Pinpoint the cell where the given text exists, returning its [X, Y] midpoint coordinate. 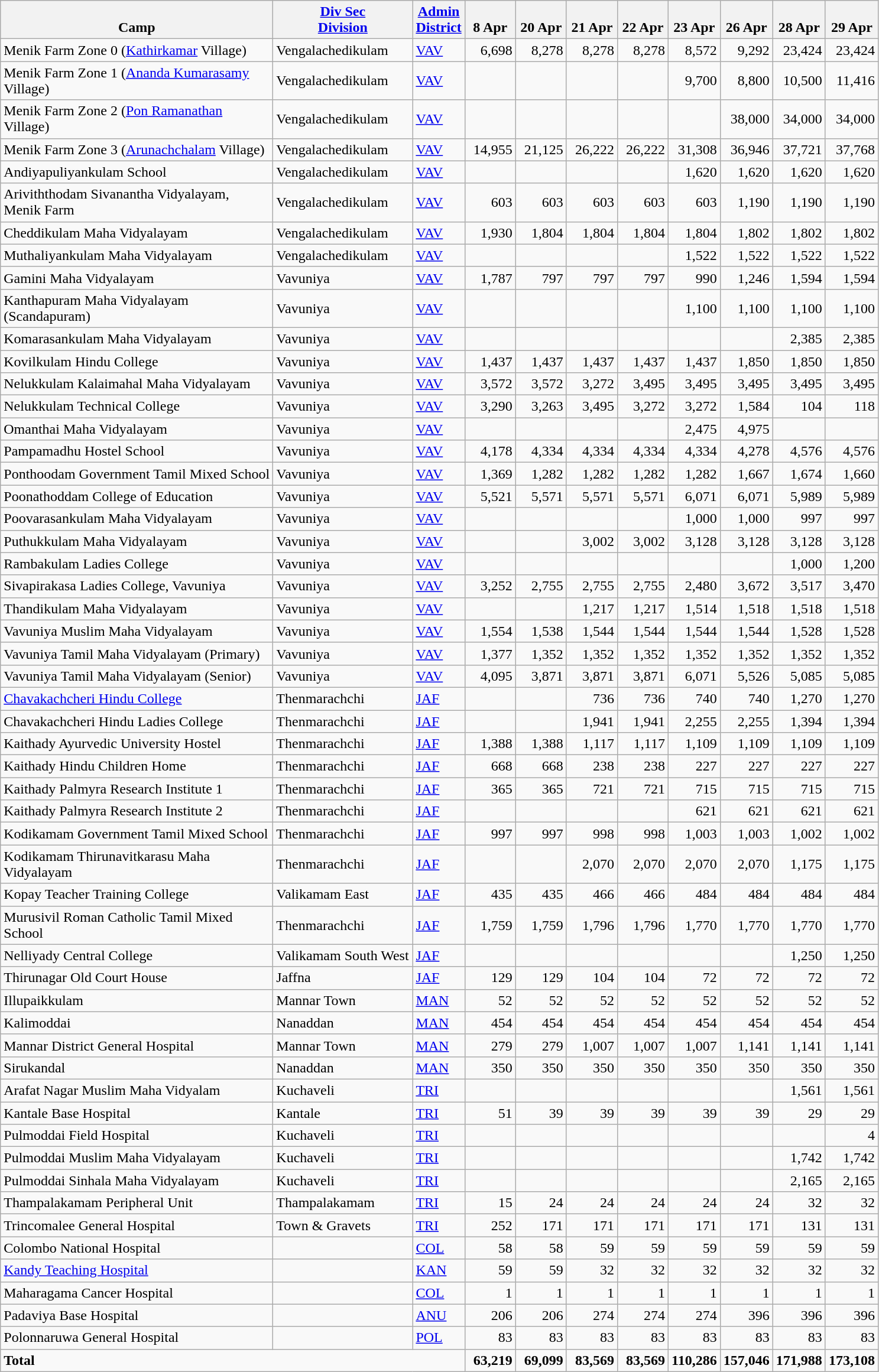
Illupaikkulam [137, 1000]
Polonnaruwa General Hospital [137, 1338]
157,046 [746, 1360]
Kaithady Hindu Children Home [137, 766]
Maharagama Cancer Hospital [137, 1293]
AdminDistrict [439, 20]
14,955 [490, 149]
1,514 [694, 609]
Pulmoddai Muslim Maha Vidyalayam [137, 1158]
173,108 [851, 1360]
1,660 [851, 474]
Vavuniya Tamil Maha Vidyalayam (Primary) [137, 654]
Chavakachcheri Hindu Ladies College [137, 721]
31,308 [694, 149]
Omanthai Maha Vidyalayam [137, 429]
Menik Farm Zone 1 (Ananda Kumarasamy Village) [137, 80]
171,988 [799, 1360]
Menik Farm Zone 3 (Arunachchalam Village) [137, 149]
Nelliyady Central College [137, 955]
23 Apr [694, 20]
Colombo National Hospital [137, 1248]
Murusivil Roman Catholic Tamil Mixed School [137, 925]
Kaithady Palmyra Research Institute 1 [137, 789]
1,930 [490, 233]
Kantale Base Hospital [137, 1113]
1,369 [490, 474]
9,700 [694, 80]
Ponthoodam Government Tamil Mixed School [137, 474]
3,290 [490, 407]
11,416 [851, 80]
Kaithady Ayurvedic University Hostel [137, 744]
26 Apr [746, 20]
110,286 [694, 1360]
4,278 [746, 451]
1,787 [490, 278]
3,252 [490, 586]
Pulmoddai Field Hospital [137, 1136]
21,125 [541, 149]
Ariviththodam Sivanantha Vidyalayam, Menik Farm [137, 202]
Menik Farm Zone 0 (Kathirkamar Village) [137, 50]
Kandy Teaching Hospital [137, 1270]
63,219 [490, 1360]
4,975 [746, 429]
Camp [137, 20]
POL [439, 1338]
Andiyapuliyankulam School [137, 172]
Kovilkulam Hindu College [137, 361]
Thandikulam Maha Vidyalayam [137, 609]
Valikamam South West [343, 955]
28 Apr [799, 20]
15 [490, 1203]
Vavuniya Muslim Maha Vidyalayam [137, 631]
Puthukkulam Maha Vidyalayam [137, 541]
1,584 [746, 407]
Cheddikulam Maha Vidyalayam [137, 233]
36,946 [746, 149]
252 [490, 1225]
Vavuniya Tamil Maha Vidyalayam (Senior) [137, 676]
Poovarasankulam Maha Vidyalayam [137, 519]
Padaviya Base Hospital [137, 1315]
4 [851, 1136]
5,526 [746, 676]
Sirukandal [137, 1068]
51 [490, 1113]
Rambakulam Ladies College [137, 564]
Town & Gravets [343, 1225]
Mannar District General Hospital [137, 1045]
29 Apr [851, 20]
KAN [439, 1270]
21 Apr [592, 20]
1,674 [799, 474]
8,800 [746, 80]
118 [851, 407]
3,672 [746, 586]
3,263 [541, 407]
6,698 [490, 50]
4,178 [490, 451]
Gamini Maha Vidyalayam [137, 278]
Sivapirakasa Ladies College, Vavuniya [137, 586]
Thirunagar Old Court House [137, 978]
1,246 [746, 278]
Trincomalee General Hospital [137, 1225]
Komarasankulam Maha Vidyalayam [137, 339]
Kopay Teacher Training College [137, 895]
8 Apr [490, 20]
990 [694, 278]
1,200 [851, 564]
3,517 [799, 586]
10,500 [799, 80]
Pulmoddai Sinhala Maha Vidyalayam [137, 1181]
5,521 [490, 496]
Muthaliyankulam Maha Vidyalayam [137, 255]
2,480 [694, 586]
Kaithady Palmyra Research Institute 2 [137, 811]
38,000 [746, 119]
Kodikamam Government Tamil Mixed School [137, 834]
Pampamadhu Hostel School [137, 451]
Thampalakamam [343, 1203]
Div SecDivision [343, 20]
Nelukkulam Technical College [137, 407]
Menik Farm Zone 2 (Pon Ramanathan Village) [137, 119]
ANU [439, 1315]
9,292 [746, 50]
4,095 [490, 676]
3,470 [851, 586]
Kanthapuram Maha Vidyalayam (Scandapuram) [137, 308]
Kalimoddai [137, 1023]
Chavakachcheri Hindu College [137, 698]
69,099 [541, 1360]
8,572 [694, 50]
Kodikamam Thirunavitkarasu Maha Vidyalayam [137, 864]
Total [233, 1360]
1,554 [490, 631]
Nelukkulam Kalaimahal Maha Vidyalayam [137, 384]
Arafat Nagar Muslim Maha Vidyalam [137, 1090]
Kantale [343, 1113]
1,377 [490, 654]
2,475 [694, 429]
22 Apr [643, 20]
37,768 [851, 149]
Thampalakamam Peripheral Unit [137, 1203]
1,667 [746, 474]
Valikamam East [343, 895]
20 Apr [541, 20]
Jaffna [343, 978]
Poonathoddam College of Education [137, 496]
37,721 [799, 149]
1,538 [541, 631]
